Search for the cell housing the specified text and yield its (X, Y) center coordinate. 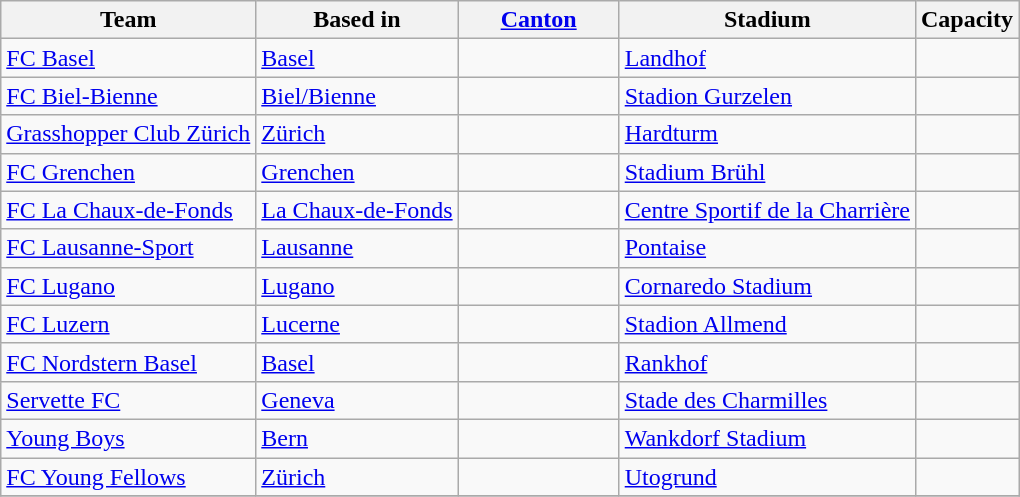
Pontaise (767, 248)
Wankdorf Stadium (767, 438)
FC Lausanne-Sport (128, 248)
Bern (357, 438)
Young Boys (128, 438)
Centre Sportif de la Charrière (767, 210)
Rankhof (767, 362)
Capacity (966, 20)
FC Luzern (128, 324)
Hardturm (767, 134)
La Chaux-de-Fonds (357, 210)
FC Grenchen (128, 172)
Lugano (357, 286)
Lausanne (357, 248)
Stadion Gurzelen (767, 96)
Stade des Charmilles (767, 400)
Canton (538, 20)
Lucerne (357, 324)
Grasshopper Club Zürich (128, 134)
Team (128, 20)
FC Basel (128, 58)
Biel/Bienne (357, 96)
Based in (357, 20)
Servette FC (128, 400)
Stadium (767, 20)
FC Biel-Bienne (128, 96)
FC La Chaux-de-Fonds (128, 210)
Landhof (767, 58)
Stadion Allmend (767, 324)
FC Lugano (128, 286)
FC Young Fellows (128, 477)
Cornaredo Stadium (767, 286)
Utogrund (767, 477)
Geneva (357, 400)
FC Nordstern Basel (128, 362)
Grenchen (357, 172)
Stadium Brühl (767, 172)
